Locate the cell with the specified text and output its [x, y] center coordinate. 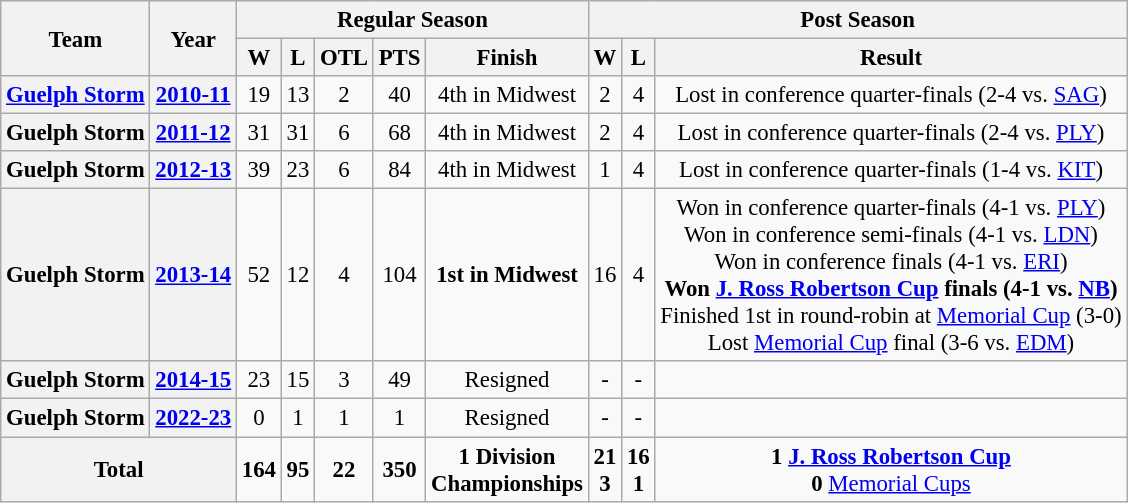
68 [399, 133]
15 [298, 381]
Year [194, 38]
2010-11 [194, 95]
1 J. Ross Robertson Cup 0 Memorial Cups [891, 470]
2013-14 [194, 276]
16 [604, 276]
19 [258, 95]
0 [258, 418]
3 [344, 381]
2022-23 [194, 418]
95 [298, 470]
21 3 [604, 470]
Finish [508, 58]
Lost in conference quarter-finals (1-4 vs. KIT) [891, 170]
13 [298, 95]
49 [399, 381]
Post Season [858, 20]
PTS [399, 58]
Team [76, 38]
Lost in conference quarter-finals (2-4 vs. SAG) [891, 95]
2014-15 [194, 381]
164 [258, 470]
2011-12 [194, 133]
Total [119, 470]
Result [891, 58]
84 [399, 170]
1st in Midwest [508, 276]
39 [258, 170]
12 [298, 276]
52 [258, 276]
Lost in conference quarter-finals (2-4 vs. PLY) [891, 133]
22 [344, 470]
1 DivisionChampionships [508, 470]
16 1 [638, 470]
Regular Season [412, 20]
2012-13 [194, 170]
OTL [344, 58]
350 [399, 470]
40 [399, 95]
104 [399, 276]
